Identify which cell holds the provided text, then report its [X, Y] central coordinate. 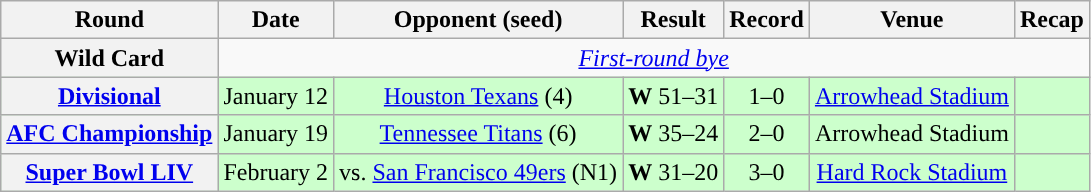
First-round bye [654, 58]
Venue [912, 20]
3–0 [767, 172]
January 19 [276, 134]
Recap [1052, 20]
Wild Card [110, 58]
Opponent (seed) [478, 20]
February 2 [276, 172]
Super Bowl LIV [110, 172]
Record [767, 20]
1–0 [767, 96]
Round [110, 20]
W 51–31 [674, 96]
W 31–20 [674, 172]
Tennessee Titans (6) [478, 134]
Hard Rock Stadium [912, 172]
AFC Championship [110, 134]
Result [674, 20]
W 35–24 [674, 134]
January 12 [276, 96]
vs. San Francisco 49ers (N1) [478, 172]
2–0 [767, 134]
Houston Texans (4) [478, 96]
Divisional [110, 96]
Date [276, 20]
